Return [x, y] of the center of cell containing provided text 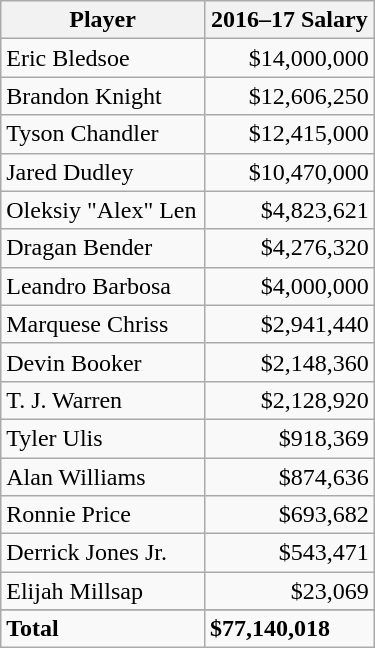
Elijah Millsap [103, 591]
Derrick Jones Jr. [103, 553]
T. J. Warren [103, 400]
Devin Booker [103, 362]
$12,415,000 [289, 134]
Alan Williams [103, 477]
2016–17 Salary [289, 20]
Player [103, 20]
$2,128,920 [289, 400]
Brandon Knight [103, 96]
$14,000,000 [289, 58]
Leandro Barbosa [103, 286]
Tyler Ulis [103, 438]
Dragan Bender [103, 248]
Jared Dudley [103, 172]
$874,636 [289, 477]
Total [103, 629]
$4,823,621 [289, 210]
$918,369 [289, 438]
$4,000,000 [289, 286]
$77,140,018 [289, 629]
$12,606,250 [289, 96]
Oleksiy "Alex" Len [103, 210]
$10,470,000 [289, 172]
Eric Bledsoe [103, 58]
Ronnie Price [103, 515]
$2,941,440 [289, 324]
$693,682 [289, 515]
$2,148,360 [289, 362]
Tyson Chandler [103, 134]
$23,069 [289, 591]
$543,471 [289, 553]
Marquese Chriss [103, 324]
$4,276,320 [289, 248]
